Return (x, y) of the center of cell containing provided text 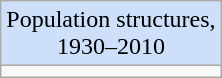
Population structures, 1930–2010 (111, 34)
